Scan for the cell matching the given text and deliver its [x, y] coordinate at center. 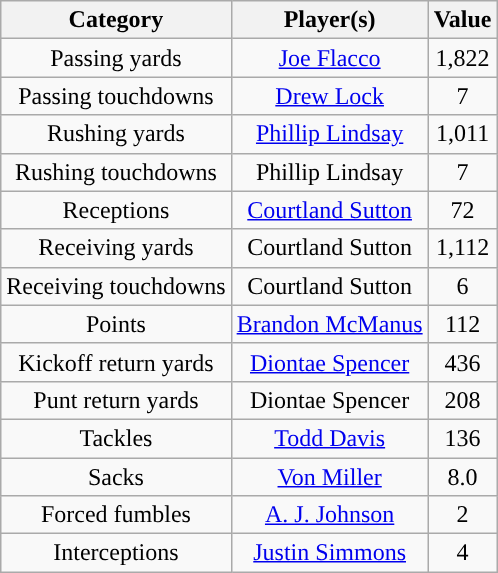
Justin Simmons [330, 553]
Todd Davis [330, 438]
Von Miller [330, 477]
1,822 [462, 58]
436 [462, 362]
1,112 [462, 248]
Value [462, 20]
Rushing touchdowns [116, 172]
2 [462, 515]
Drew Lock [330, 96]
6 [462, 286]
Kickoff return yards [116, 362]
Receiving touchdowns [116, 286]
Tackles [116, 438]
Rushing yards [116, 134]
Category [116, 20]
112 [462, 324]
Points [116, 324]
Receptions [116, 210]
Sacks [116, 477]
A. J. Johnson [330, 515]
4 [462, 553]
Player(s) [330, 20]
Brandon McManus [330, 324]
Punt return yards [116, 400]
Passing touchdowns [116, 96]
Forced fumbles [116, 515]
Passing yards [116, 58]
1,011 [462, 134]
Receiving yards [116, 248]
72 [462, 210]
Joe Flacco [330, 58]
208 [462, 400]
136 [462, 438]
Interceptions [116, 553]
8.0 [462, 477]
